Provide the (X, Y) coordinate of the cell's center where the given text is located.  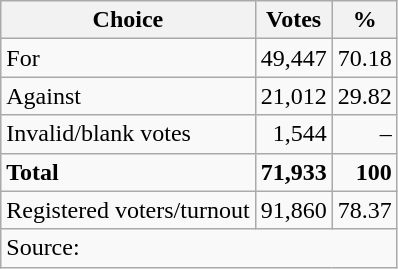
– (364, 134)
71,933 (294, 172)
Registered voters/turnout (128, 210)
Total (128, 172)
78.37 (364, 210)
29.82 (364, 96)
91,860 (294, 210)
For (128, 58)
Source: (199, 248)
70.18 (364, 58)
21,012 (294, 96)
Votes (294, 20)
% (364, 20)
100 (364, 172)
Choice (128, 20)
49,447 (294, 58)
Invalid/blank votes (128, 134)
1,544 (294, 134)
Against (128, 96)
